Search for the cell housing the specified text and yield its (x, y) center coordinate. 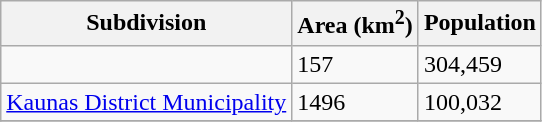
100,032 (480, 102)
Kaunas District Municipality (146, 102)
Area (km2) (356, 24)
Population (480, 24)
304,459 (480, 64)
Subdivision (146, 24)
157 (356, 64)
1496 (356, 102)
